Extract the [X, Y] coordinate from the center of the cell holding the provided text.  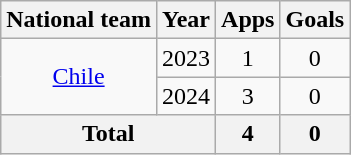
Year [186, 20]
4 [248, 134]
National team [79, 20]
Total [108, 134]
Chile [79, 77]
2024 [186, 96]
Goals [315, 20]
1 [248, 58]
2023 [186, 58]
3 [248, 96]
Apps [248, 20]
